Return (X, Y) of the center of cell containing provided text 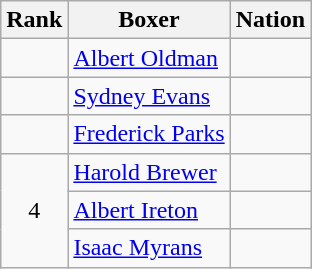
Sydney Evans (149, 96)
Albert Oldman (149, 58)
Rank (34, 20)
Boxer (149, 20)
Albert Ireton (149, 210)
4 (34, 210)
Isaac Myrans (149, 248)
Harold Brewer (149, 172)
Frederick Parks (149, 134)
Nation (270, 20)
